Search for the cell housing the specified text and yield its (x, y) center coordinate. 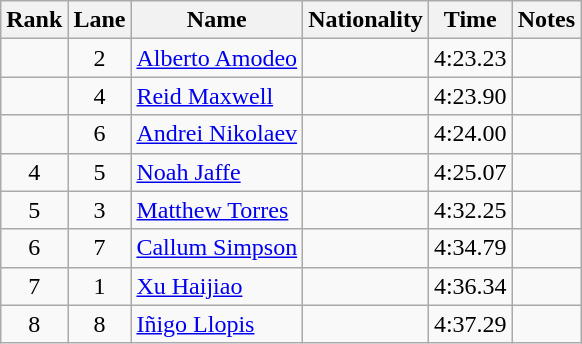
Andrei Nikolaev (217, 134)
4:23.23 (470, 58)
Xu Haijiao (217, 286)
Iñigo Llopis (217, 324)
1 (100, 286)
Alberto Amodeo (217, 58)
4:34.79 (470, 248)
Matthew Torres (217, 210)
3 (100, 210)
4:36.34 (470, 286)
Callum Simpson (217, 248)
4:32.25 (470, 210)
4:25.07 (470, 172)
Rank (34, 20)
4:23.90 (470, 96)
Reid Maxwell (217, 96)
Name (217, 20)
Nationality (366, 20)
Time (470, 20)
4:24.00 (470, 134)
Noah Jaffe (217, 172)
2 (100, 58)
Lane (100, 20)
4:37.29 (470, 324)
Notes (546, 20)
